Output the [X, Y] coordinate of the center of the cell containing the given text.  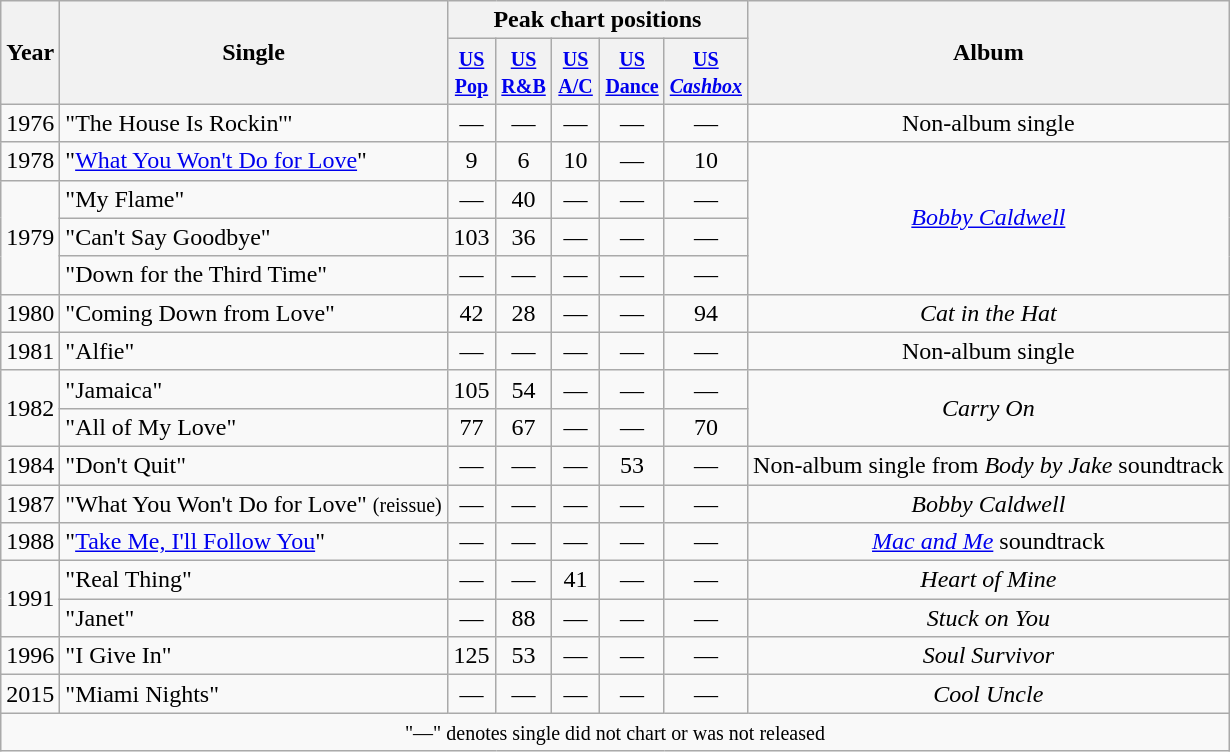
USA/C [576, 72]
"Jamaica" [254, 389]
"The House Is Rockin'" [254, 123]
Heart of Mine [989, 580]
"All of My Love" [254, 427]
Mac and Me soundtrack [989, 542]
125 [472, 656]
1991 [30, 599]
USDance [632, 72]
42 [472, 313]
Single [254, 52]
94 [706, 313]
Stuck on You [989, 618]
40 [524, 199]
Carry On [989, 408]
77 [472, 427]
1978 [30, 161]
"Janet" [254, 618]
Non-album single from Body by Jake soundtrack [989, 465]
70 [706, 427]
28 [524, 313]
"Take Me, I'll Follow You" [254, 542]
1988 [30, 542]
Year [30, 52]
USPop [472, 72]
1987 [30, 503]
1980 [30, 313]
"Don't Quit" [254, 465]
"Real Thing" [254, 580]
Peak chart positions [597, 20]
Soul Survivor [989, 656]
"What You Won't Do for Love" [254, 161]
9 [472, 161]
1979 [30, 237]
1976 [30, 123]
"Can't Say Goodbye" [254, 237]
36 [524, 237]
"Coming Down from Love" [254, 313]
1996 [30, 656]
"—" denotes single did not chart or was not released [615, 732]
1982 [30, 408]
105 [472, 389]
"Down for the Third Time" [254, 275]
"What You Won't Do for Love" (reissue) [254, 503]
67 [524, 427]
6 [524, 161]
41 [576, 580]
"Miami Nights" [254, 694]
1981 [30, 351]
USCashbox [706, 72]
Cool Uncle [989, 694]
"My Flame" [254, 199]
54 [524, 389]
"Alfie" [254, 351]
"I Give In" [254, 656]
1984 [30, 465]
88 [524, 618]
USR&B [524, 72]
2015 [30, 694]
103 [472, 237]
Album [989, 52]
Cat in the Hat [989, 313]
